Determine the [X, Y] coordinate at the center of the cell enclosing the given text.  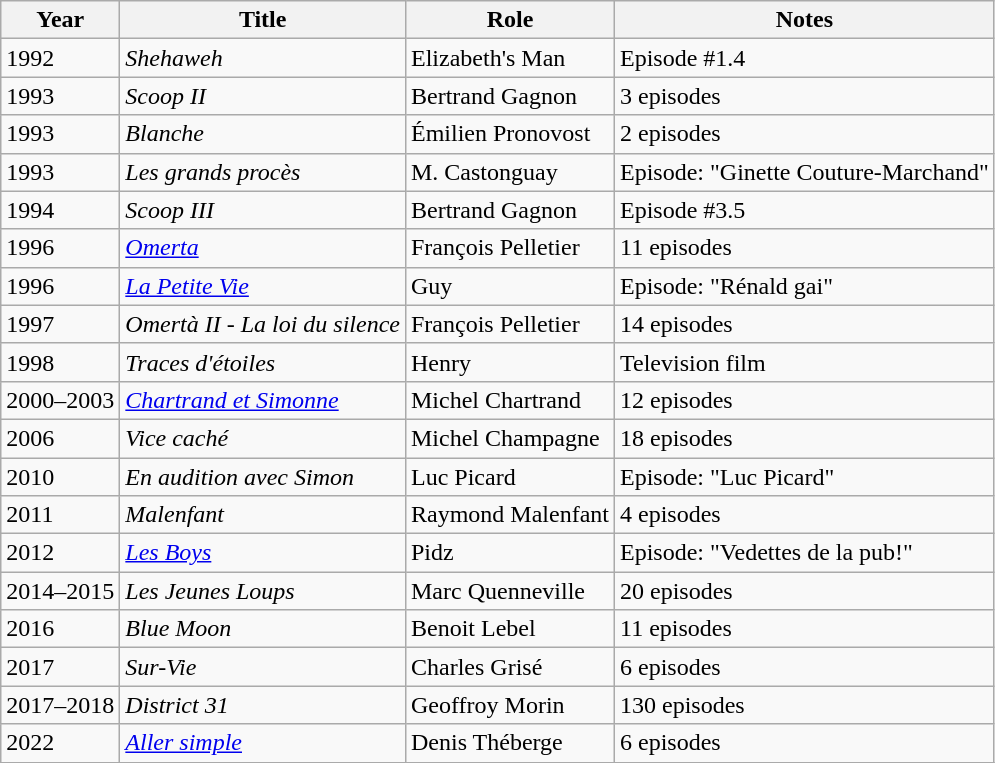
1998 [60, 362]
Elizabeth's Man [510, 58]
Les Boys [263, 553]
Malenfant [263, 515]
Michel Champagne [510, 438]
Episode: "Luc Picard" [805, 477]
12 episodes [805, 400]
4 episodes [805, 515]
20 episodes [805, 591]
2000–2003 [60, 400]
Michel Chartrand [510, 400]
En audition avec Simon [263, 477]
District 31 [263, 705]
Guy [510, 286]
2011 [60, 515]
Role [510, 20]
Episode: "Rénald gai" [805, 286]
130 episodes [805, 705]
Chartrand et Simonne [263, 400]
Charles Grisé [510, 667]
Les Jeunes Loups [263, 591]
Marc Quenneville [510, 591]
Episode: "Vedettes de la pub!" [805, 553]
1994 [60, 210]
Episode #3.5 [805, 210]
2006 [60, 438]
Raymond Malenfant [510, 515]
Scoop II [263, 96]
Scoop III [263, 210]
Pidz [510, 553]
Les grands procès [263, 172]
2017–2018 [60, 705]
2016 [60, 629]
2 episodes [805, 134]
Sur-Vie [263, 667]
Henry [510, 362]
Benoit Lebel [510, 629]
Year [60, 20]
1992 [60, 58]
2017 [60, 667]
Blanche [263, 134]
Aller simple [263, 743]
Blue Moon [263, 629]
2014–2015 [60, 591]
Omertà II - La loi du silence [263, 324]
1997 [60, 324]
2012 [60, 553]
Luc Picard [510, 477]
M. Castonguay [510, 172]
Episode: "Ginette Couture-Marchand" [805, 172]
Television film [805, 362]
Traces d'étoiles [263, 362]
Title [263, 20]
Notes [805, 20]
Émilien Pronovost [510, 134]
Geoffroy Morin [510, 705]
Shehaweh [263, 58]
2010 [60, 477]
14 episodes [805, 324]
Denis Théberge [510, 743]
Episode #1.4 [805, 58]
Omerta [263, 248]
3 episodes [805, 96]
18 episodes [805, 438]
Vice caché [263, 438]
La Petite Vie [263, 286]
2022 [60, 743]
